Return the (X, Y) coordinate for the center point of the cell that contains the specified text.  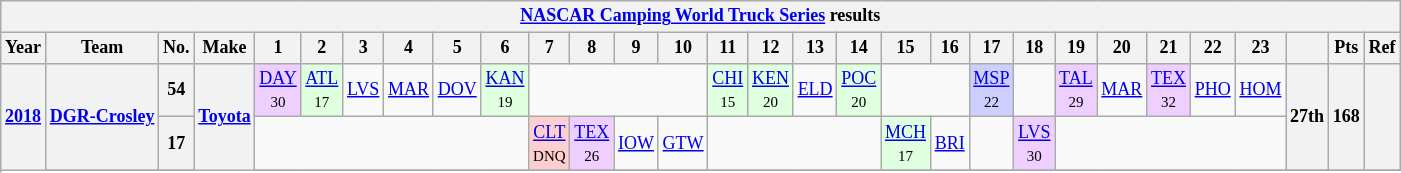
TEX26 (592, 144)
LVS30 (1034, 144)
Year (24, 48)
NASCAR Camping World Truck Series results (700, 16)
MCH17 (906, 144)
DGR-Crosley (102, 116)
22 (1212, 48)
14 (859, 48)
21 (1169, 48)
13 (815, 48)
Pts (1346, 48)
7 (550, 48)
TEX32 (1169, 90)
5 (457, 48)
HOM (1260, 90)
3 (364, 48)
4 (409, 48)
ATL17 (322, 90)
54 (176, 90)
16 (950, 48)
DAY30 (278, 90)
18 (1034, 48)
IOW (636, 144)
168 (1346, 116)
DOV (457, 90)
LVS (364, 90)
2 (322, 48)
CLTDNQ (550, 144)
8 (592, 48)
11 (728, 48)
Make (224, 48)
Toyota (224, 116)
19 (1076, 48)
Ref (1382, 48)
27th (1308, 116)
23 (1260, 48)
Team (102, 48)
2018 (24, 116)
MSP22 (992, 90)
1 (278, 48)
GTW (683, 144)
6 (505, 48)
TAL29 (1076, 90)
15 (906, 48)
12 (771, 48)
BRI (950, 144)
KAN19 (505, 90)
10 (683, 48)
KEN20 (771, 90)
ELD (815, 90)
POC20 (859, 90)
No. (176, 48)
20 (1122, 48)
CHI15 (728, 90)
9 (636, 48)
PHO (1212, 90)
